Extract the (X, Y) coordinate from the center of the cell holding the provided text.  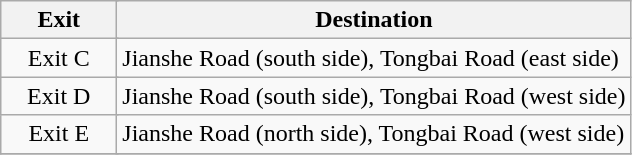
Jianshe Road (north side), Tongbai Road (west side) (374, 134)
Exit C (59, 58)
Destination (374, 20)
Exit E (59, 134)
Exit (59, 20)
Jianshe Road (south side), Tongbai Road (west side) (374, 96)
Jianshe Road (south side), Tongbai Road (east side) (374, 58)
Exit D (59, 96)
